Extract the (x, y) coordinate from the center of the cell holding the provided text.  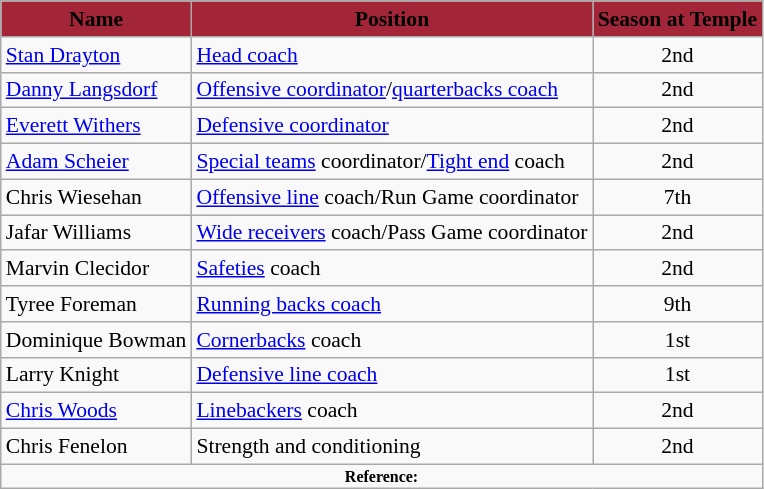
Name (96, 19)
Strength and conditioning (392, 447)
Linebackers coach (392, 411)
Chris Fenelon (96, 447)
Adam Scheier (96, 162)
9th (678, 304)
Danny Langsdorf (96, 90)
Dominique Bowman (96, 340)
Everett Withers (96, 126)
Position (392, 19)
Larry Knight (96, 375)
Running backs coach (392, 304)
Season at Temple (678, 19)
Offensive line coach/Run Game coordinator (392, 197)
Chris Woods (96, 411)
Special teams coordinator/Tight end coach (392, 162)
Head coach (392, 55)
Marvin Clecidor (96, 269)
Offensive coordinator/quarterbacks coach (392, 90)
Tyree Foreman (96, 304)
7th (678, 197)
Cornerbacks coach (392, 340)
Wide receivers coach/Pass Game coordinator (392, 233)
Jafar Williams (96, 233)
Defensive coordinator (392, 126)
Safeties coach (392, 269)
Chris Wiesehan (96, 197)
Reference: (382, 476)
Defensive line coach (392, 375)
Stan Drayton (96, 55)
